Detect which cell encompasses the target text, then output its (x, y) center coordinate. 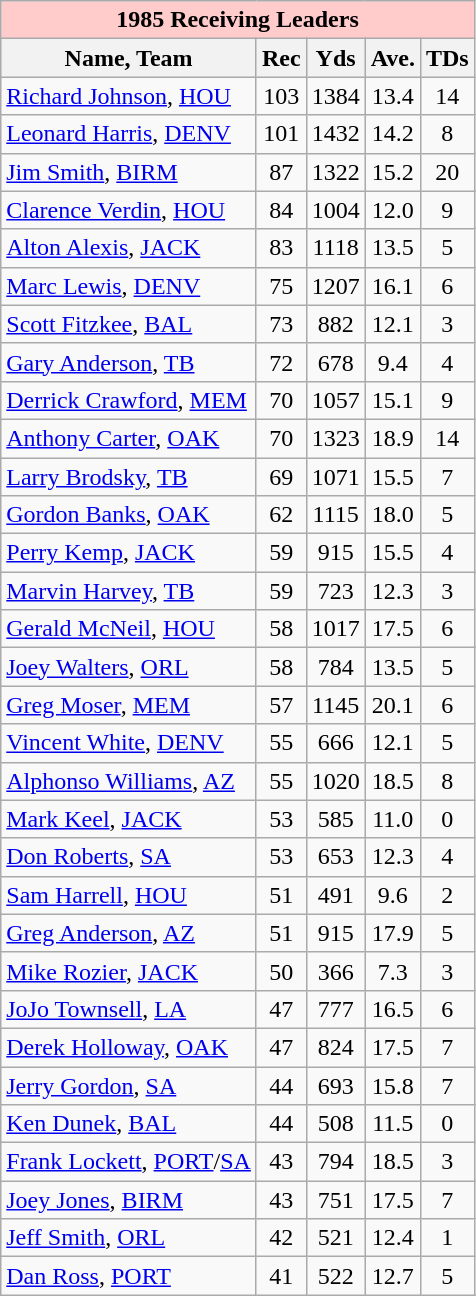
11.0 (392, 819)
16.1 (392, 286)
72 (281, 362)
12.0 (392, 210)
Anthony Carter, OAK (129, 438)
14.2 (392, 134)
1322 (336, 172)
1020 (336, 781)
Leonard Harris, DENV (129, 134)
103 (281, 96)
18.0 (392, 515)
678 (336, 362)
723 (336, 591)
Alton Alexis, JACK (129, 248)
794 (336, 1162)
1207 (336, 286)
Frank Lockett, PORT/SA (129, 1162)
18.9 (392, 438)
1384 (336, 96)
42 (281, 1238)
Don Roberts, SA (129, 857)
522 (336, 1276)
Scott Fitzkee, BAL (129, 324)
653 (336, 857)
16.5 (392, 1009)
JoJo Townsell, LA (129, 1009)
20 (447, 172)
Greg Moser, MEM (129, 705)
Alphonso Williams, AZ (129, 781)
Derek Holloway, OAK (129, 1047)
13.4 (392, 96)
666 (336, 743)
1985 Receiving Leaders (238, 20)
1004 (336, 210)
Joey Jones, BIRM (129, 1200)
Ken Dunek, BAL (129, 1124)
824 (336, 1047)
73 (281, 324)
50 (281, 971)
Rec (281, 58)
Joey Walters, ORL (129, 667)
Marc Lewis, DENV (129, 286)
84 (281, 210)
777 (336, 1009)
1145 (336, 705)
75 (281, 286)
Jeff Smith, ORL (129, 1238)
Jim Smith, BIRM (129, 172)
Clarence Verdin, HOU (129, 210)
1 (447, 1238)
508 (336, 1124)
1432 (336, 134)
1071 (336, 477)
1118 (336, 248)
Richard Johnson, HOU (129, 96)
Marvin Harvey, TB (129, 591)
784 (336, 667)
15.2 (392, 172)
Ave. (392, 58)
1057 (336, 400)
41 (281, 1276)
366 (336, 971)
12.4 (392, 1238)
Derrick Crawford, MEM (129, 400)
751 (336, 1200)
693 (336, 1085)
882 (336, 324)
9.4 (392, 362)
9.6 (392, 895)
101 (281, 134)
1115 (336, 515)
Name, Team (129, 58)
7.3 (392, 971)
69 (281, 477)
87 (281, 172)
1323 (336, 438)
Vincent White, DENV (129, 743)
Mark Keel, JACK (129, 819)
15.8 (392, 1085)
Gerald McNeil, HOU (129, 629)
Sam Harrell, HOU (129, 895)
Perry Kemp, JACK (129, 553)
TDs (447, 58)
491 (336, 895)
Mike Rozier, JACK (129, 971)
585 (336, 819)
83 (281, 248)
15.1 (392, 400)
Gordon Banks, OAK (129, 515)
Jerry Gordon, SA (129, 1085)
57 (281, 705)
2 (447, 895)
20.1 (392, 705)
Dan Ross, PORT (129, 1276)
Yds (336, 58)
521 (336, 1238)
11.5 (392, 1124)
12.7 (392, 1276)
17.9 (392, 933)
1017 (336, 629)
Gary Anderson, TB (129, 362)
Larry Brodsky, TB (129, 477)
Greg Anderson, AZ (129, 933)
62 (281, 515)
